Output the [X, Y] coordinate of the center of the cell containing the given text.  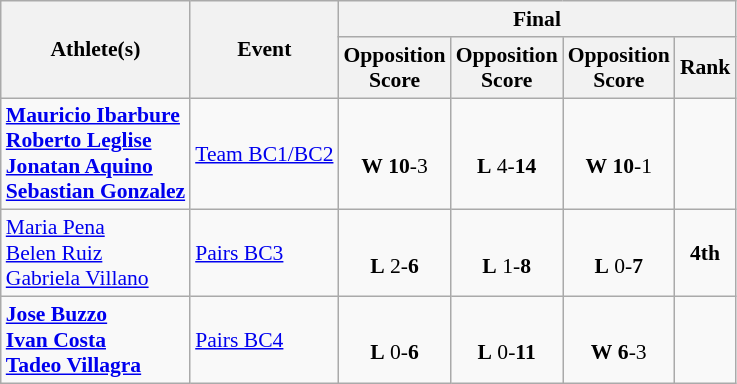
W 6-3 [619, 340]
Pairs BC4 [264, 340]
Event [264, 50]
L 0-6 [395, 340]
W 10-3 [395, 154]
Maria PenaBelen RuizGabriela Villano [96, 254]
W 10-1 [619, 154]
L 2-6 [395, 254]
L 4-14 [507, 154]
Rank [706, 68]
Mauricio IbarbureRoberto LegliseJonatan AquinoSebastian Gonzalez [96, 154]
L 0-11 [507, 340]
Final [538, 19]
L 0-7 [619, 254]
Team BC1/BC2 [264, 154]
Athlete(s) [96, 50]
Pairs BC3 [264, 254]
L 1-8 [507, 254]
Jose BuzzoIvan CostaTadeo Villagra [96, 340]
4th [706, 254]
